Scan for the cell matching the given text and deliver its [x, y] coordinate at center. 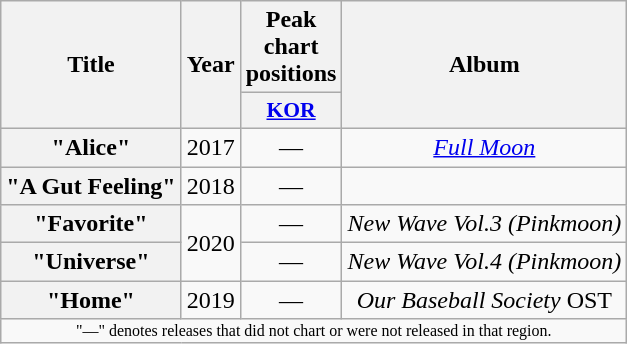
Title [91, 65]
KOR [291, 111]
New Wave Vol.3 (Pinkmoon) [484, 224]
Peak chart positions [291, 47]
Album [484, 65]
Year [210, 65]
New Wave Vol.4 (Pinkmoon) [484, 262]
2017 [210, 147]
2018 [210, 185]
Our Baseball Society OST [484, 300]
"A Gut Feeling" [91, 185]
"Favorite" [91, 224]
"Alice" [91, 147]
"—" denotes releases that did not chart or were not released in that region. [314, 331]
"Home" [91, 300]
Full Moon [484, 147]
"Universe" [91, 262]
2019 [210, 300]
2020 [210, 243]
